Return the (x, y) coordinate for the center point of the cell that contains the specified text.  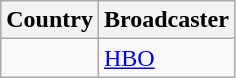
HBO (166, 58)
Country (50, 20)
Broadcaster (166, 20)
